Find where the given text appears and provide that cell's center as (x, y) coordinate. 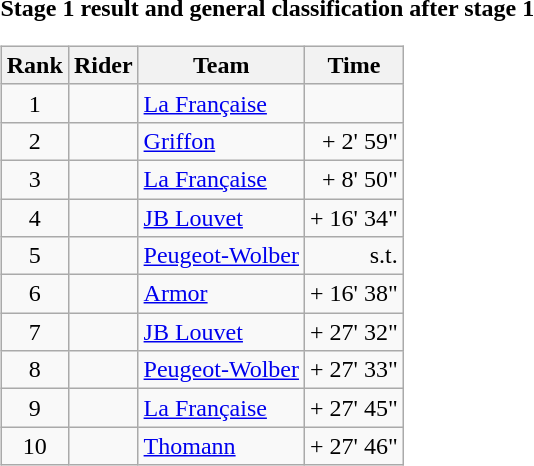
Rider (103, 65)
8 (34, 370)
Armor (221, 294)
+ 27' 46" (354, 446)
2 (34, 141)
+ 27' 32" (354, 332)
5 (34, 256)
4 (34, 217)
Time (354, 65)
3 (34, 179)
6 (34, 294)
Rank (34, 65)
+ 27' 33" (354, 370)
10 (34, 446)
9 (34, 408)
s.t. (354, 256)
Thomann (221, 446)
Team (221, 65)
Griffon (221, 141)
+ 2' 59" (354, 141)
+ 16' 38" (354, 294)
+ 16' 34" (354, 217)
7 (34, 332)
1 (34, 103)
+ 8' 50" (354, 179)
+ 27' 45" (354, 408)
